Identify which cell holds the provided text, then report its (x, y) central coordinate. 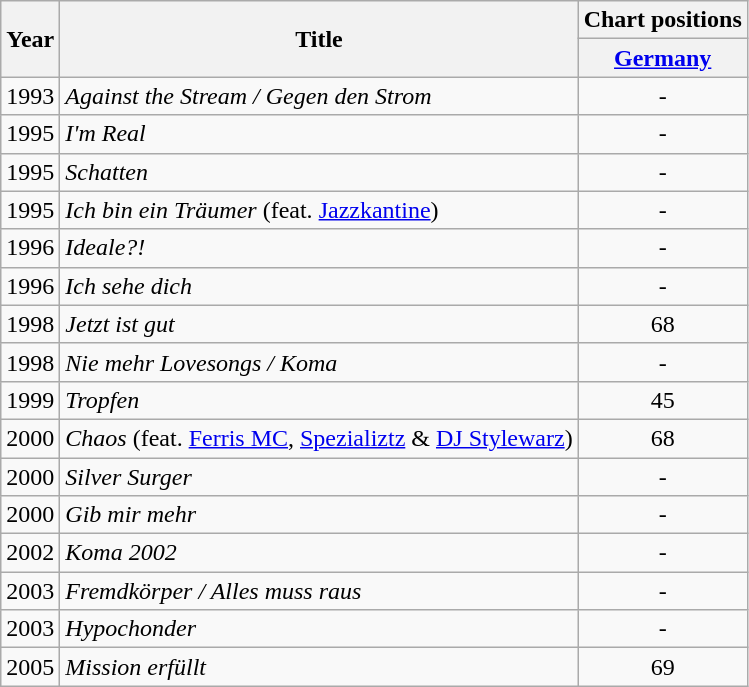
Gib mir mehr (319, 515)
1999 (30, 400)
Hypochonder (319, 629)
Title (319, 39)
I'm Real (319, 134)
Tropfen (319, 400)
Ich sehe dich (319, 286)
2005 (30, 667)
Chart positions (662, 20)
2002 (30, 553)
Silver Surger (319, 477)
Schatten (319, 172)
Chaos (feat. Ferris MC, Spezializtz & DJ Stylewarz) (319, 438)
Ideale?! (319, 248)
Germany (662, 58)
Jetzt ist gut (319, 324)
Mission erfüllt (319, 667)
Nie mehr Lovesongs / Koma (319, 362)
Koma 2002 (319, 553)
Against the Stream / Gegen den Strom (319, 96)
Fremdkörper / Alles muss raus (319, 591)
Year (30, 39)
69 (662, 667)
45 (662, 400)
Ich bin ein Träumer (feat. Jazzkantine) (319, 210)
1993 (30, 96)
